Scan for the cell matching the given text and deliver its (X, Y) coordinate at center. 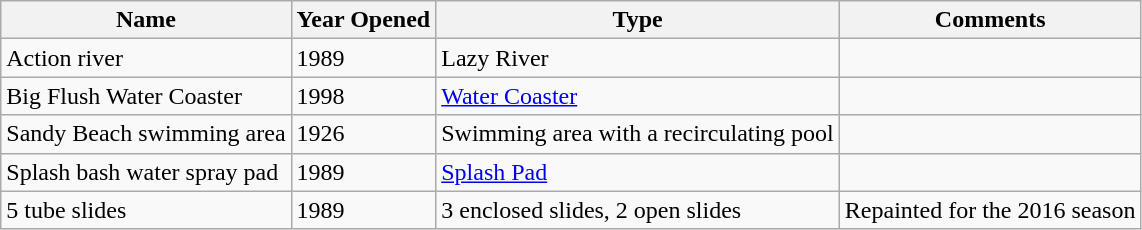
Splash Pad (638, 172)
Water Coaster (638, 96)
Year Opened (364, 20)
Comments (990, 20)
3 enclosed slides, 2 open slides (638, 210)
Repainted for the 2016 season (990, 210)
Lazy River (638, 58)
1926 (364, 134)
Name (146, 20)
Big Flush Water Coaster (146, 96)
Swimming area with a recirculating pool (638, 134)
5 tube slides (146, 210)
Type (638, 20)
Sandy Beach swimming area (146, 134)
Splash bash water spray pad (146, 172)
1998 (364, 96)
Action river (146, 58)
